Detect which cell encompasses the target text, then output its [x, y] center coordinate. 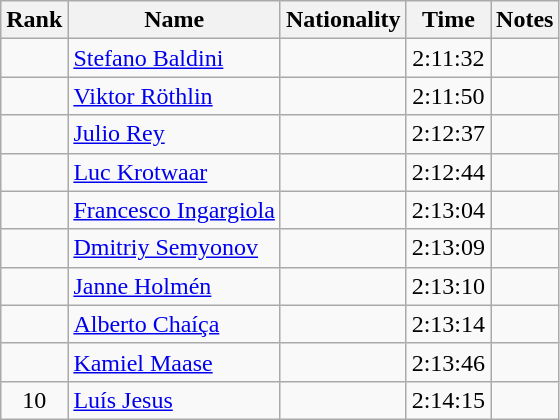
2:13:10 [448, 286]
10 [34, 400]
Alberto Chaíça [174, 324]
2:14:15 [448, 400]
Luc Krotwaar [174, 172]
Notes [525, 20]
2:13:04 [448, 210]
Francesco Ingargiola [174, 210]
Kamiel Maase [174, 362]
Dmitriy Semyonov [174, 248]
2:11:50 [448, 96]
Julio Rey [174, 134]
Luís Jesus [174, 400]
Janne Holmén [174, 286]
2:13:14 [448, 324]
2:13:09 [448, 248]
Rank [34, 20]
Time [448, 20]
2:12:44 [448, 172]
2:13:46 [448, 362]
2:11:32 [448, 58]
Nationality [343, 20]
Stefano Baldini [174, 58]
2:12:37 [448, 134]
Viktor Röthlin [174, 96]
Name [174, 20]
